Determine the [x, y] coordinate at the center of the cell enclosing the given text.  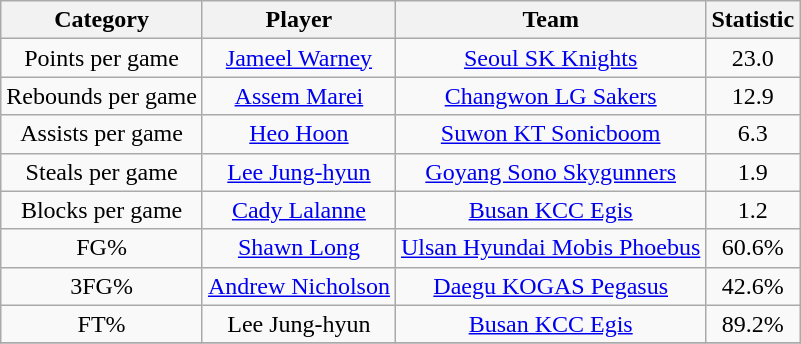
Steals per game [102, 172]
60.6% [753, 248]
Cady Lalanne [298, 210]
Assists per game [102, 134]
Changwon LG Sakers [550, 96]
Category [102, 20]
42.6% [753, 286]
FT% [102, 324]
1.9 [753, 172]
Blocks per game [102, 210]
Suwon KT Sonicboom [550, 134]
Points per game [102, 58]
Statistic [753, 20]
89.2% [753, 324]
Andrew Nicholson [298, 286]
Shawn Long [298, 248]
1.2 [753, 210]
Heo Hoon [298, 134]
Ulsan Hyundai Mobis Phoebus [550, 248]
Player [298, 20]
6.3 [753, 134]
Rebounds per game [102, 96]
Jameel Warney [298, 58]
Assem Marei [298, 96]
FG% [102, 248]
12.9 [753, 96]
Daegu KOGAS Pegasus [550, 286]
23.0 [753, 58]
Team [550, 20]
Goyang Sono Skygunners [550, 172]
3FG% [102, 286]
Seoul SK Knights [550, 58]
